Provide the (X, Y) coordinate of the cell's center where the given text is located.  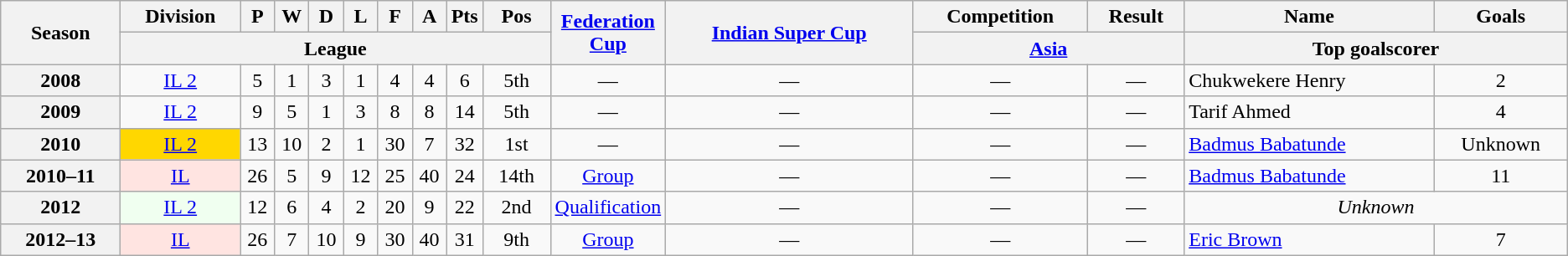
Top goalscorer (1376, 49)
Chukwekere Henry (1309, 80)
1st (516, 144)
Asia (1049, 49)
Pos (516, 17)
22 (464, 207)
24 (464, 176)
2008 (60, 80)
F (395, 17)
Goals (1501, 17)
L (360, 17)
Tarif Ahmed (1309, 112)
14 (464, 112)
Result (1136, 17)
13 (258, 144)
Pts (464, 17)
20 (395, 207)
31 (464, 239)
2010–11 (60, 176)
League (335, 49)
D (327, 17)
Division (181, 17)
Eric Brown (1309, 239)
2nd (516, 207)
Indian Super Cup (789, 33)
2012 (60, 207)
2012–13 (60, 239)
Qualification (608, 207)
Name (1309, 17)
W (291, 17)
2009 (60, 112)
11 (1501, 176)
Federation Cup (608, 33)
A (429, 17)
Season (60, 33)
14th (516, 176)
Competition (1000, 17)
P (258, 17)
32 (464, 144)
9th (516, 239)
2010 (60, 144)
25 (395, 176)
